Determine the (x, y) coordinate at the center of the cell enclosing the given text.  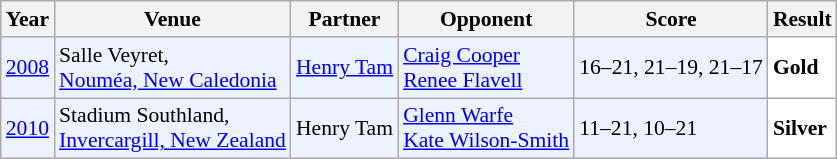
Silver (802, 128)
2008 (28, 68)
Result (802, 19)
11–21, 10–21 (671, 128)
Stadium Southland,Invercargill, New Zealand (172, 128)
Glenn Warfe Kate Wilson-Smith (486, 128)
Salle Veyret,Nouméa, New Caledonia (172, 68)
16–21, 21–19, 21–17 (671, 68)
Craig Cooper Renee Flavell (486, 68)
Score (671, 19)
Venue (172, 19)
Year (28, 19)
Gold (802, 68)
2010 (28, 128)
Opponent (486, 19)
Partner (344, 19)
